Provide the (x, y) coordinate of the cell's center where the given text is located.  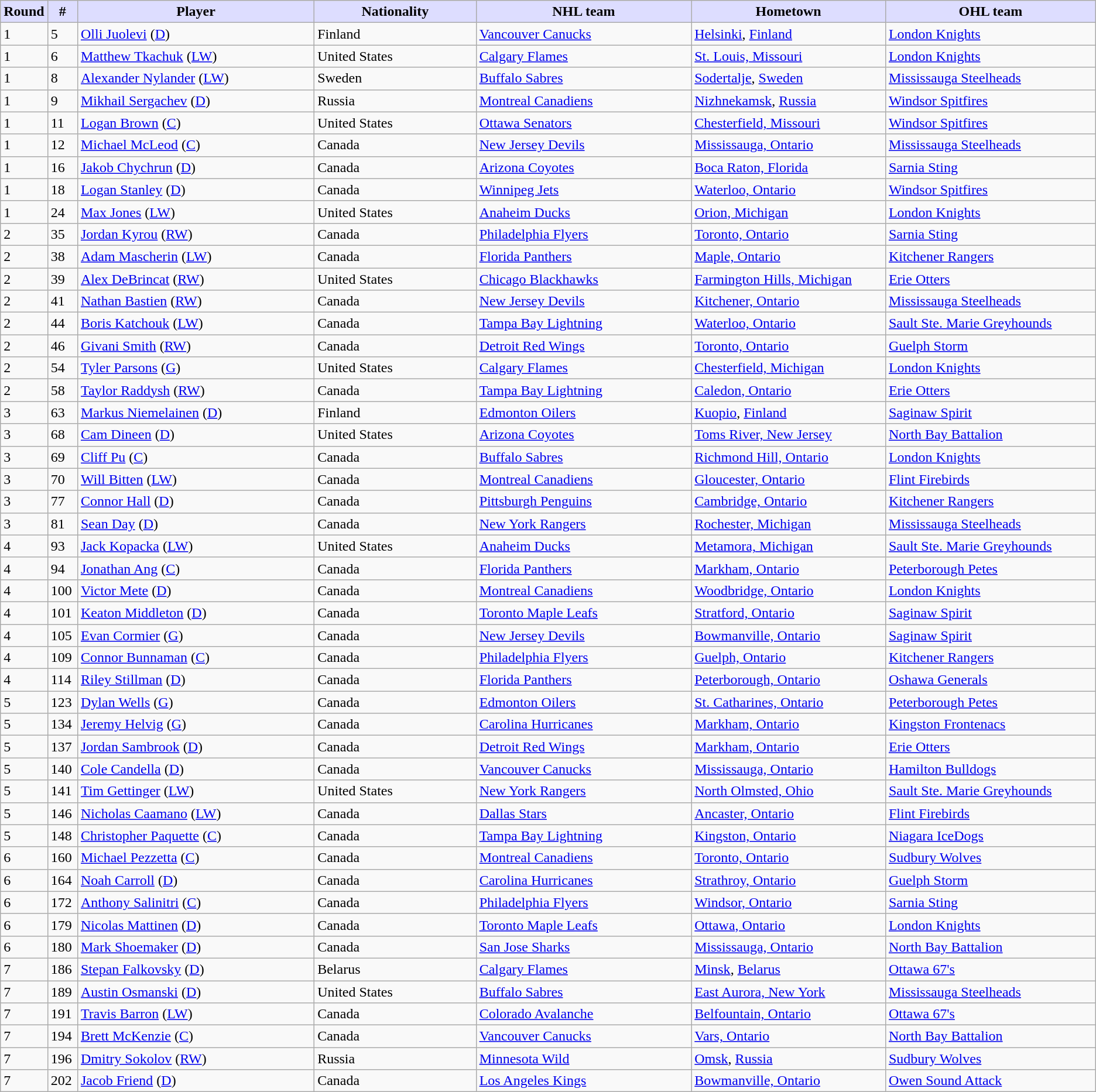
Peterborough, Ontario (789, 680)
Nationality (395, 12)
Travis Barron (LW) (196, 1014)
100 (62, 590)
# (62, 12)
18 (62, 190)
Sweden (395, 78)
Maple, Ontario (789, 256)
Stratford, Ontario (789, 613)
160 (62, 858)
East Aurora, New York (789, 992)
Farmington Hills, Michigan (789, 279)
Tim Gettinger (LW) (196, 791)
46 (62, 346)
Guelph, Ontario (789, 658)
OHL team (991, 12)
Tyler Parsons (G) (196, 368)
Austin Osmanski (D) (196, 992)
Dylan Wells (G) (196, 702)
Nicholas Caamano (LW) (196, 813)
123 (62, 702)
Chesterfield, Missouri (789, 123)
Jordan Kyrou (RW) (196, 234)
Pittsburgh Penguins (584, 502)
Minnesota Wild (584, 1059)
Ancaster, Ontario (789, 813)
Cambridge, Ontario (789, 502)
North Olmsted, Ohio (789, 791)
Alexander Nylander (LW) (196, 78)
Colorado Avalanche (584, 1014)
35 (62, 234)
Jacob Friend (D) (196, 1081)
81 (62, 524)
196 (62, 1059)
Givani Smith (RW) (196, 346)
Matthew Tkachuk (LW) (196, 56)
Player (196, 12)
Gloucester, Ontario (789, 479)
164 (62, 880)
202 (62, 1081)
172 (62, 902)
Richmond Hill, Ontario (789, 457)
Omsk, Russia (789, 1059)
63 (62, 413)
St. Louis, Missouri (789, 56)
Michael Pezzetta (C) (196, 858)
Winnipeg Jets (584, 190)
101 (62, 613)
San Jose Sharks (584, 947)
Connor Hall (D) (196, 502)
Los Angeles Kings (584, 1081)
Nizhnekamsk, Russia (789, 101)
39 (62, 279)
93 (62, 546)
70 (62, 479)
Jeremy Helvig (G) (196, 724)
16 (62, 167)
Nathan Bastien (RW) (196, 301)
114 (62, 680)
Metamora, Michigan (789, 546)
Strathroy, Ontario (789, 880)
191 (62, 1014)
180 (62, 947)
Cliff Pu (C) (196, 457)
44 (62, 324)
St. Catharines, Ontario (789, 702)
58 (62, 390)
Victor Mete (D) (196, 590)
Cam Dineen (D) (196, 435)
Alex DeBrincat (RW) (196, 279)
Markus Niemelainen (D) (196, 413)
Christopher Paquette (C) (196, 836)
Belfountain, Ontario (789, 1014)
Ottawa Senators (584, 123)
137 (62, 747)
Mark Shoemaker (D) (196, 947)
179 (62, 925)
Olli Juolevi (D) (196, 34)
Evan Cormier (G) (196, 635)
94 (62, 568)
Niagara IceDogs (991, 836)
12 (62, 145)
Stepan Falkovsky (D) (196, 969)
Toms River, New Jersey (789, 435)
Michael McLeod (C) (196, 145)
Logan Stanley (D) (196, 190)
Oshawa Generals (991, 680)
Brett McKenzie (C) (196, 1036)
8 (62, 78)
Keaton Middleton (D) (196, 613)
Mikhail Sergachev (D) (196, 101)
41 (62, 301)
Taylor Raddysh (RW) (196, 390)
68 (62, 435)
141 (62, 791)
109 (62, 658)
Dallas Stars (584, 813)
Orion, Michigan (789, 212)
Boris Katchouk (LW) (196, 324)
194 (62, 1036)
Dmitry Sokolov (RW) (196, 1059)
Woodbridge, Ontario (789, 590)
Caledon, Ontario (789, 390)
Jakob Chychrun (D) (196, 167)
Jack Kopacka (LW) (196, 546)
134 (62, 724)
Hamilton Bulldogs (991, 769)
38 (62, 256)
Logan Brown (C) (196, 123)
Kitchener, Ontario (789, 301)
Helsinki, Finland (789, 34)
Rochester, Michigan (789, 524)
54 (62, 368)
105 (62, 635)
Jonathan Ang (C) (196, 568)
Round (24, 12)
Kuopio, Finland (789, 413)
Kingston, Ontario (789, 836)
Owen Sound Attack (991, 1081)
Anthony Salinitri (C) (196, 902)
Nicolas Mattinen (D) (196, 925)
Chicago Blackhawks (584, 279)
Kingston Frontenacs (991, 724)
69 (62, 457)
11 (62, 123)
Connor Bunnaman (C) (196, 658)
148 (62, 836)
Windsor, Ontario (789, 902)
186 (62, 969)
Hometown (789, 12)
Boca Raton, Florida (789, 167)
24 (62, 212)
Max Jones (LW) (196, 212)
Vars, Ontario (789, 1036)
Minsk, Belarus (789, 969)
Riley Stillman (D) (196, 680)
Cole Candella (D) (196, 769)
Sean Day (D) (196, 524)
9 (62, 101)
77 (62, 502)
Noah Carroll (D) (196, 880)
Jordan Sambrook (D) (196, 747)
Ottawa, Ontario (789, 925)
NHL team (584, 12)
Chesterfield, Michigan (789, 368)
140 (62, 769)
Sodertalje, Sweden (789, 78)
Adam Mascherin (LW) (196, 256)
Will Bitten (LW) (196, 479)
Belarus (395, 969)
146 (62, 813)
189 (62, 992)
